Capture the cell that displays the provided text and extract its (X, Y) central coordinate. 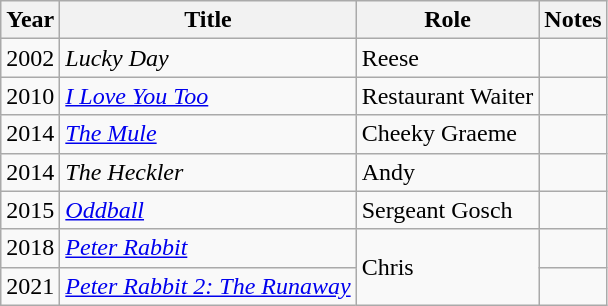
Reese (448, 58)
Sergeant Gosch (448, 210)
Peter Rabbit (208, 248)
2018 (30, 248)
Chris (448, 267)
Role (448, 20)
The Mule (208, 134)
2015 (30, 210)
Oddball (208, 210)
The Heckler (208, 172)
Lucky Day (208, 58)
I Love You Too (208, 96)
2002 (30, 58)
Year (30, 20)
Peter Rabbit 2: The Runaway (208, 286)
Title (208, 20)
Andy (448, 172)
2010 (30, 96)
Restaurant Waiter (448, 96)
Notes (573, 20)
Cheeky Graeme (448, 134)
2021 (30, 286)
